Provide the [x, y] coordinate of the cell's center where the given text is located.  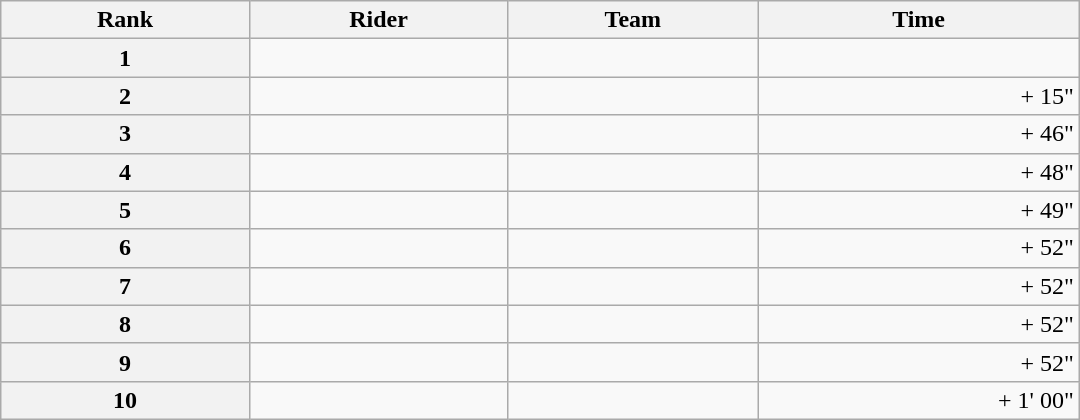
1 [126, 58]
+ 1' 00" [918, 400]
Rank [126, 20]
4 [126, 172]
Rider [378, 20]
10 [126, 400]
5 [126, 210]
9 [126, 362]
7 [126, 286]
+ 48" [918, 172]
+ 46" [918, 134]
Time [918, 20]
3 [126, 134]
+ 15" [918, 96]
6 [126, 248]
8 [126, 324]
2 [126, 96]
+ 49" [918, 210]
Team [633, 20]
